Detect which cell encompasses the target text, then output its (x, y) center coordinate. 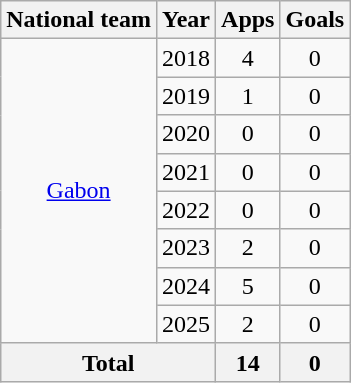
2023 (186, 248)
Gabon (79, 191)
2020 (186, 134)
14 (248, 362)
4 (248, 58)
Goals (315, 20)
2021 (186, 172)
2018 (186, 58)
2024 (186, 286)
Total (108, 362)
5 (248, 286)
Apps (248, 20)
National team (79, 20)
2025 (186, 324)
2019 (186, 96)
Year (186, 20)
1 (248, 96)
2022 (186, 210)
